Identify which cell holds the provided text, then report its [x, y] central coordinate. 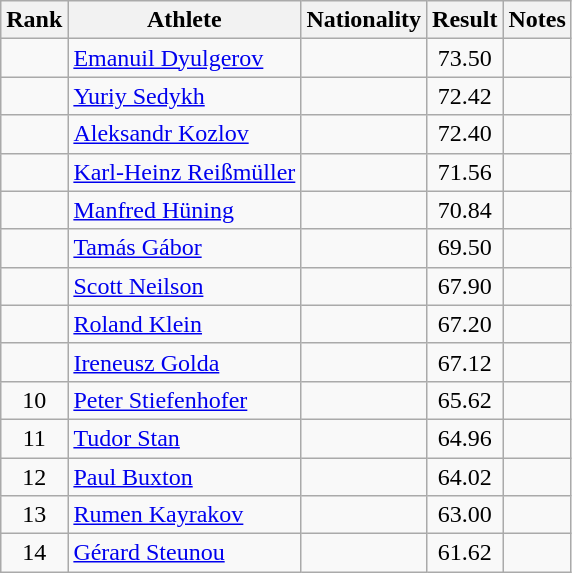
64.96 [465, 438]
Gérard Steunou [184, 553]
12 [34, 477]
Rank [34, 20]
Paul Buxton [184, 477]
14 [34, 553]
65.62 [465, 400]
Notes [537, 20]
Manfred Hüning [184, 210]
64.02 [465, 477]
67.12 [465, 362]
Aleksandr Kozlov [184, 134]
Emanuil Dyulgerov [184, 58]
73.50 [465, 58]
Rumen Kayrakov [184, 515]
Nationality [364, 20]
Yuriy Sedykh [184, 96]
67.20 [465, 324]
72.42 [465, 96]
Karl-Heinz Reißmüller [184, 172]
Ireneusz Golda [184, 362]
Peter Stiefenhofer [184, 400]
Result [465, 20]
70.84 [465, 210]
10 [34, 400]
13 [34, 515]
Scott Neilson [184, 286]
72.40 [465, 134]
63.00 [465, 515]
71.56 [465, 172]
Roland Klein [184, 324]
69.50 [465, 248]
Athlete [184, 20]
67.90 [465, 286]
11 [34, 438]
61.62 [465, 553]
Tamás Gábor [184, 248]
Tudor Stan [184, 438]
